For the text-containing cell, return its midpoint in (X, Y) coordinate format. 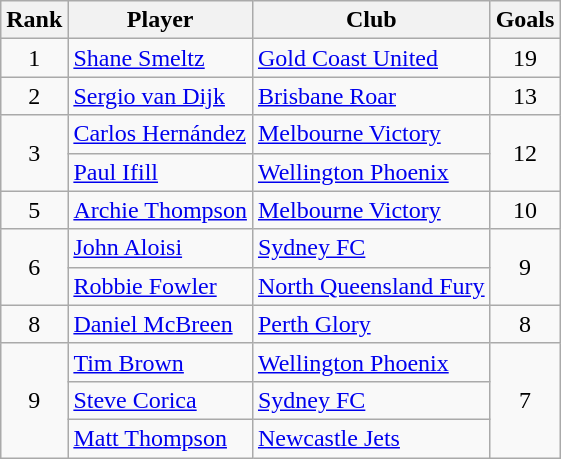
Daniel McBreen (160, 324)
5 (34, 210)
Archie Thompson (160, 210)
7 (525, 400)
Brisbane Roar (371, 96)
Tim Brown (160, 362)
Matt Thompson (160, 438)
Perth Glory (371, 324)
12 (525, 153)
Steve Corica (160, 400)
John Aloisi (160, 248)
3 (34, 153)
Paul Ifill (160, 172)
Sergio van Dijk (160, 96)
Gold Coast United (371, 58)
Shane Smeltz (160, 58)
Player (160, 20)
2 (34, 96)
6 (34, 267)
10 (525, 210)
Rank (34, 20)
13 (525, 96)
Club (371, 20)
North Queensland Fury (371, 286)
19 (525, 58)
Carlos Hernández (160, 134)
Newcastle Jets (371, 438)
Robbie Fowler (160, 286)
Goals (525, 20)
1 (34, 58)
